Return (x, y) of the center of cell containing provided text 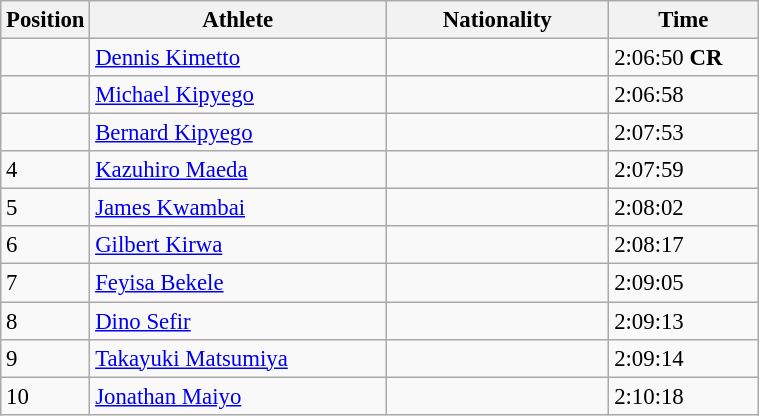
James Kwambai (238, 208)
Takayuki Matsumiya (238, 358)
10 (46, 396)
2:09:05 (684, 283)
8 (46, 321)
Position (46, 20)
Kazuhiro Maeda (238, 170)
Dino Sefir (238, 321)
2:08:02 (684, 208)
2:06:58 (684, 95)
6 (46, 245)
2:09:13 (684, 321)
2:06:50 CR (684, 58)
9 (46, 358)
2:10:18 (684, 396)
Michael Kipyego (238, 95)
2:07:59 (684, 170)
2:08:17 (684, 245)
Jonathan Maiyo (238, 396)
4 (46, 170)
Time (684, 20)
Nationality (498, 20)
2:09:14 (684, 358)
Gilbert Kirwa (238, 245)
2:07:53 (684, 133)
Bernard Kipyego (238, 133)
7 (46, 283)
Dennis Kimetto (238, 58)
Feyisa Bekele (238, 283)
Athlete (238, 20)
5 (46, 208)
